Extract the [x, y] coordinate from the center of the cell holding the provided text.  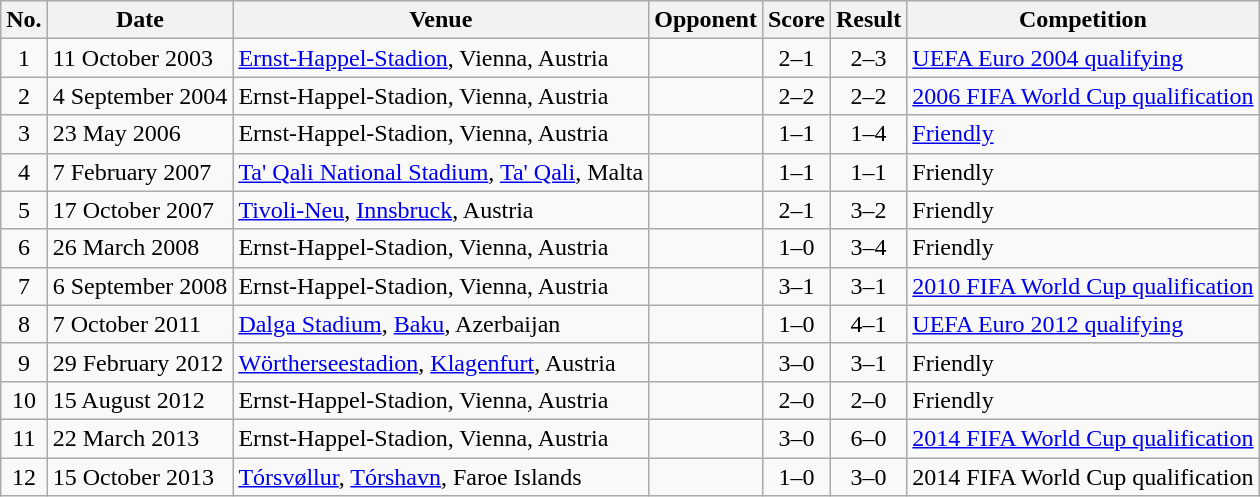
8 [24, 324]
2010 FIFA World Cup qualification [1083, 286]
Tivoli-Neu, Innsbruck, Austria [441, 210]
Wörtherseestadion, Klagenfurt, Austria [441, 362]
6 [24, 248]
4 [24, 172]
10 [24, 400]
12 [24, 477]
Ta' Qali National Stadium, Ta' Qali, Malta [441, 172]
26 March 2008 [140, 248]
15 October 2013 [140, 477]
7 [24, 286]
7 October 2011 [140, 324]
2 [24, 96]
29 February 2012 [140, 362]
9 [24, 362]
1 [24, 58]
6 September 2008 [140, 286]
3 [24, 134]
4–1 [868, 324]
Date [140, 20]
UEFA Euro 2012 qualifying [1083, 324]
4 September 2004 [140, 96]
Venue [441, 20]
Result [868, 20]
22 March 2013 [140, 438]
3–2 [868, 210]
11 October 2003 [140, 58]
Opponent [706, 20]
Tórsvøllur, Tórshavn, Faroe Islands [441, 477]
17 October 2007 [140, 210]
2–3 [868, 58]
23 May 2006 [140, 134]
3–4 [868, 248]
11 [24, 438]
Competition [1083, 20]
6–0 [868, 438]
1–4 [868, 134]
UEFA Euro 2004 qualifying [1083, 58]
15 August 2012 [140, 400]
5 [24, 210]
7 February 2007 [140, 172]
No. [24, 20]
Dalga Stadium, Baku, Azerbaijan [441, 324]
Score [796, 20]
2006 FIFA World Cup qualification [1083, 96]
